Provide the (X, Y) coordinate of the cell's center where the given text is located.  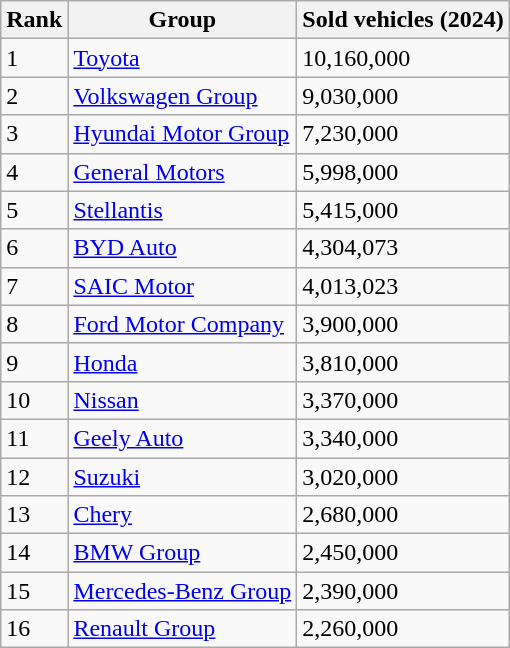
7,230,000 (403, 134)
2 (34, 96)
BMW Group (182, 553)
10,160,000 (403, 58)
4 (34, 172)
5,998,000 (403, 172)
10 (34, 400)
3,370,000 (403, 400)
Stellantis (182, 210)
Chery (182, 515)
Geely Auto (182, 438)
2,450,000 (403, 553)
Rank (34, 20)
8 (34, 324)
Suzuki (182, 477)
14 (34, 553)
3 (34, 134)
9 (34, 362)
Renault Group (182, 629)
5 (34, 210)
7 (34, 286)
4,013,023 (403, 286)
Hyundai Motor Group (182, 134)
Nissan (182, 400)
12 (34, 477)
2,260,000 (403, 629)
3,900,000 (403, 324)
3,340,000 (403, 438)
16 (34, 629)
Group (182, 20)
11 (34, 438)
General Motors (182, 172)
SAIC Motor (182, 286)
5,415,000 (403, 210)
4,304,073 (403, 248)
Sold vehicles (2024) (403, 20)
Honda (182, 362)
6 (34, 248)
Toyota (182, 58)
2,680,000 (403, 515)
3,810,000 (403, 362)
Mercedes-Benz Group (182, 591)
Volkswagen Group (182, 96)
BYD Auto (182, 248)
2,390,000 (403, 591)
3,020,000 (403, 477)
9,030,000 (403, 96)
1 (34, 58)
13 (34, 515)
15 (34, 591)
Ford Motor Company (182, 324)
